Identify which cell holds the provided text, then report its [X, Y] central coordinate. 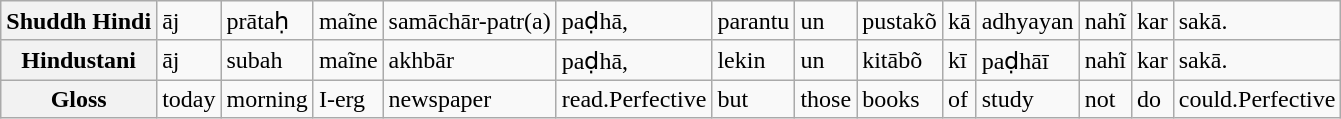
lekin [754, 60]
parantu [754, 21]
prātaḥ [267, 21]
kī [959, 60]
but [754, 99]
morning [267, 99]
kā [959, 21]
Gloss [79, 99]
pustakõ [900, 21]
not [1105, 99]
newspaper [470, 99]
Hindustani [79, 60]
samāchār-patr(a) [470, 21]
subah [267, 60]
Shuddh Hindi [79, 21]
do [1153, 99]
study [1028, 99]
kitābõ [900, 60]
today [189, 99]
read.Perfective [634, 99]
akhbār [470, 60]
paḍhāī [1028, 60]
could.Perfective [1257, 99]
of [959, 99]
adhyayan [1028, 21]
those [826, 99]
books [900, 99]
I-erg [348, 99]
